Output the [X, Y] coordinate of the center of the cell containing the given text.  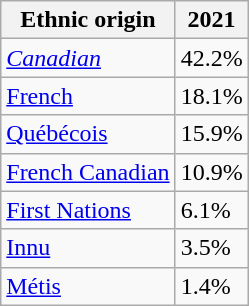
First Nations [88, 210]
3.5% [212, 248]
French [88, 96]
Innu [88, 248]
2021 [212, 20]
1.4% [212, 286]
Québécois [88, 134]
42.2% [212, 58]
Canadian [88, 58]
Ethnic origin [88, 20]
15.9% [212, 134]
18.1% [212, 96]
French Canadian [88, 172]
10.9% [212, 172]
Métis [88, 286]
6.1% [212, 210]
